Pinpoint the cell where the given text exists, returning its (x, y) midpoint coordinate. 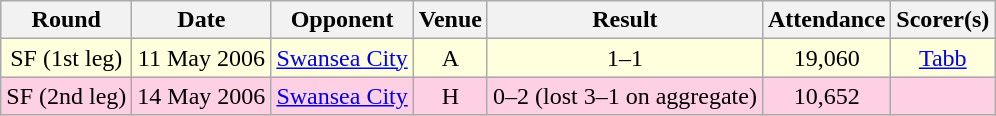
H (450, 96)
0–2 (lost 3–1 on aggregate) (624, 96)
Result (624, 20)
SF (2nd leg) (66, 96)
Opponent (342, 20)
SF (1st leg) (66, 58)
10,652 (826, 96)
Attendance (826, 20)
14 May 2006 (202, 96)
Date (202, 20)
Round (66, 20)
Venue (450, 20)
1–1 (624, 58)
19,060 (826, 58)
Tabb (943, 58)
Scorer(s) (943, 20)
11 May 2006 (202, 58)
A (450, 58)
